Capture the cell that displays the provided text and extract its (X, Y) central coordinate. 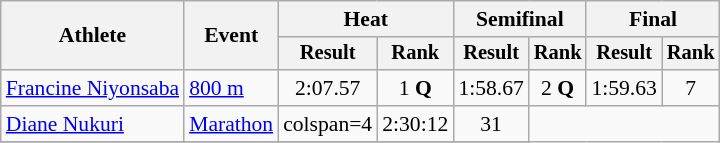
Semifinal (520, 19)
Event (231, 36)
800 m (231, 88)
2 Q (558, 88)
1:58.67 (490, 88)
7 (691, 88)
1:59.63 (624, 88)
2:30:12 (415, 124)
Final (652, 19)
2:07.57 (328, 88)
1 Q (415, 88)
31 (490, 124)
colspan=4 (328, 124)
Francine Niyonsaba (92, 88)
Marathon (231, 124)
Athlete (92, 36)
Diane Nukuri (92, 124)
Heat (366, 19)
